Locate the cell with the specified text and output its (x, y) center coordinate. 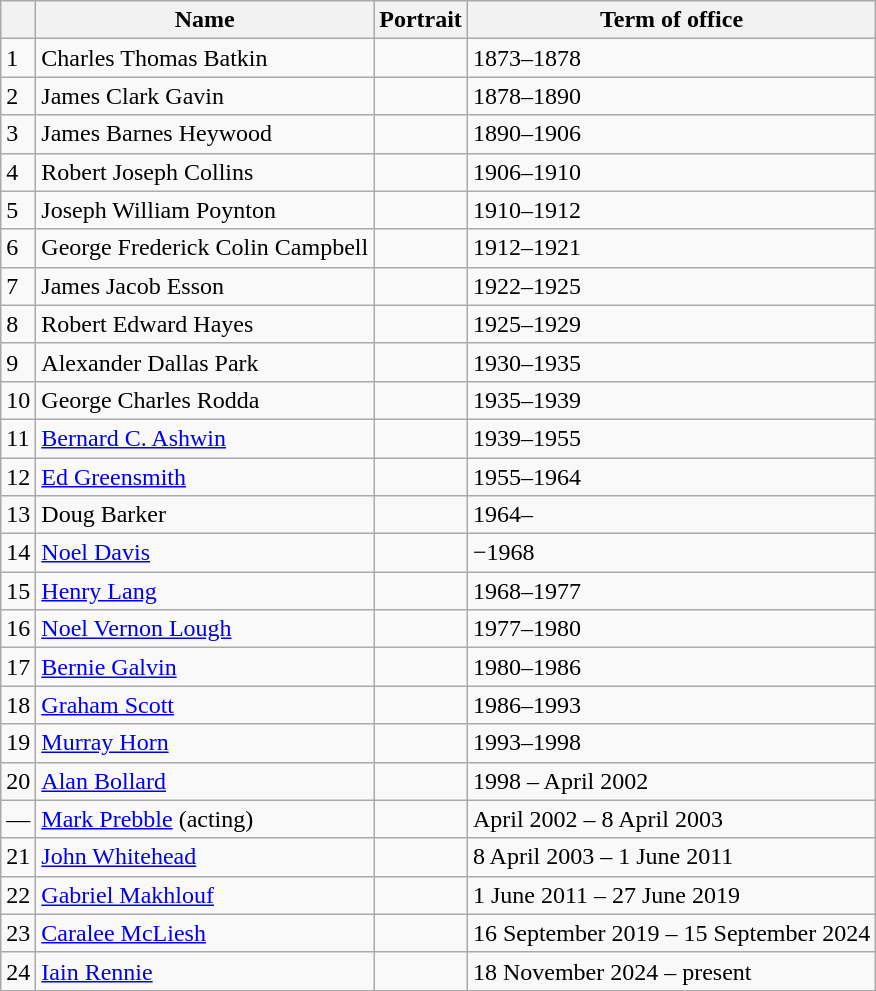
1930–1935 (671, 362)
Portrait (421, 20)
1980–1986 (671, 667)
17 (18, 667)
Noel Vernon Lough (205, 629)
10 (18, 400)
Gabriel Makhlouf (205, 895)
14 (18, 553)
1998 – April 2002 (671, 781)
1925–1929 (671, 324)
Name (205, 20)
James Jacob Esson (205, 286)
22 (18, 895)
19 (18, 743)
Doug Barker (205, 515)
John Whitehead (205, 857)
George Charles Rodda (205, 400)
1922–1925 (671, 286)
18 (18, 705)
Caralee McLiesh (205, 933)
7 (18, 286)
Ed Greensmith (205, 477)
Henry Lang (205, 591)
1910–1912 (671, 210)
1890–1906 (671, 134)
1986–1993 (671, 705)
Alan Bollard (205, 781)
11 (18, 438)
1912–1921 (671, 248)
1955–1964 (671, 477)
1878–1890 (671, 96)
8 (18, 324)
Bernie Galvin (205, 667)
8 April 2003 – 1 June 2011 (671, 857)
21 (18, 857)
— (18, 819)
Mark Prebble (acting) (205, 819)
Joseph William Poynton (205, 210)
23 (18, 933)
Charles Thomas Batkin (205, 58)
1906–1910 (671, 172)
April 2002 – 8 April 2003 (671, 819)
Robert Joseph Collins (205, 172)
24 (18, 971)
1977–1980 (671, 629)
15 (18, 591)
2 (18, 96)
5 (18, 210)
James Barnes Heywood (205, 134)
Bernard C. Ashwin (205, 438)
Graham Scott (205, 705)
6 (18, 248)
Iain Rennie (205, 971)
20 (18, 781)
Murray Horn (205, 743)
Term of office (671, 20)
4 (18, 172)
1873–1878 (671, 58)
1964– (671, 515)
12 (18, 477)
−1968 (671, 553)
Alexander Dallas Park (205, 362)
9 (18, 362)
1 June 2011 – 27 June 2019 (671, 895)
1968–1977 (671, 591)
16 September 2019 – 15 September 2024 (671, 933)
George Frederick Colin Campbell (205, 248)
1935–1939 (671, 400)
Robert Edward Hayes (205, 324)
1939–1955 (671, 438)
3 (18, 134)
1 (18, 58)
16 (18, 629)
18 November 2024 – present (671, 971)
Noel Davis (205, 553)
1993–1998 (671, 743)
13 (18, 515)
James Clark Gavin (205, 96)
